Capture the cell that displays the provided text and extract its [X, Y] central coordinate. 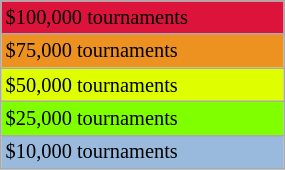
$25,000 tournaments [142, 118]
$10,000 tournaments [142, 152]
$100,000 tournaments [142, 17]
$75,000 tournaments [142, 51]
$50,000 tournaments [142, 85]
